Return the [x, y] coordinate for the center point of the cell that contains the specified text.  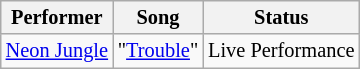
Performer [57, 17]
Live Performance [281, 51]
"Trouble" [158, 51]
Status [281, 17]
Song [158, 17]
Neon Jungle [57, 51]
